From the cell containing the given text, extract its center point as [x, y] coordinate. 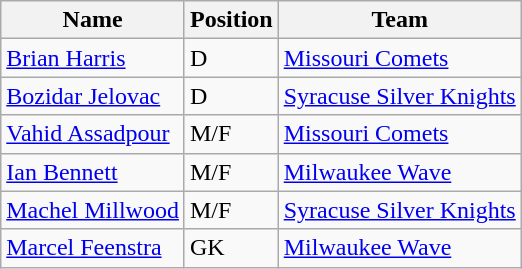
Machel Millwood [93, 210]
GK [231, 248]
Name [93, 20]
Team [400, 20]
Bozidar Jelovac [93, 96]
Ian Bennett [93, 172]
Position [231, 20]
Marcel Feenstra [93, 248]
Vahid Assadpour [93, 134]
Brian Harris [93, 58]
